Capture the cell that displays the provided text and extract its [X, Y] central coordinate. 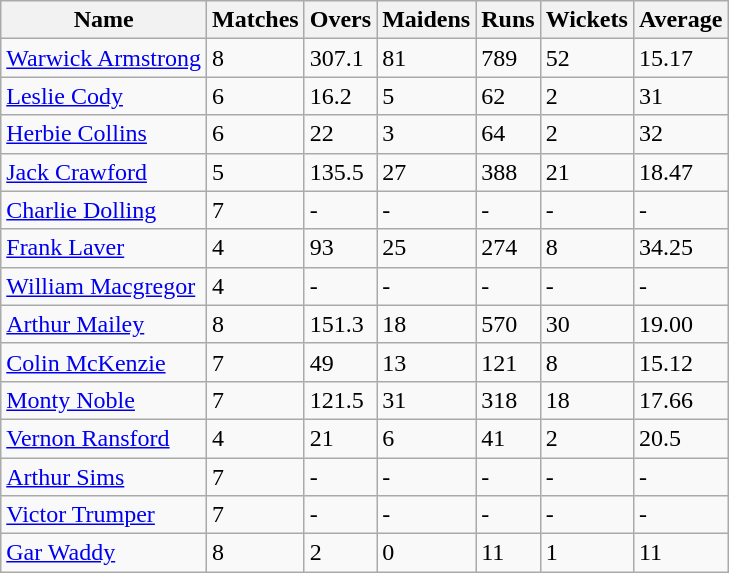
52 [586, 58]
3 [426, 134]
18.47 [680, 172]
Leslie Cody [104, 96]
81 [426, 58]
19.00 [680, 324]
64 [508, 134]
Vernon Ransford [104, 438]
Jack Crawford [104, 172]
William Macgregor [104, 286]
Arthur Sims [104, 477]
388 [508, 172]
1 [586, 553]
135.5 [340, 172]
13 [426, 362]
17.66 [680, 400]
274 [508, 248]
307.1 [340, 58]
62 [508, 96]
49 [340, 362]
Monty Noble [104, 400]
20.5 [680, 438]
Arthur Mailey [104, 324]
789 [508, 58]
121.5 [340, 400]
Matches [256, 20]
Wickets [586, 20]
Average [680, 20]
93 [340, 248]
15.12 [680, 362]
Herbie Collins [104, 134]
Gar Waddy [104, 553]
121 [508, 362]
318 [508, 400]
0 [426, 553]
16.2 [340, 96]
25 [426, 248]
Charlie Dolling [104, 210]
41 [508, 438]
15.17 [680, 58]
32 [680, 134]
Maidens [426, 20]
27 [426, 172]
30 [586, 324]
Frank Laver [104, 248]
Name [104, 20]
Victor Trumper [104, 515]
Colin McKenzie [104, 362]
22 [340, 134]
Runs [508, 20]
Warwick Armstrong [104, 58]
34.25 [680, 248]
570 [508, 324]
Overs [340, 20]
151.3 [340, 324]
